For the text-containing cell, return its midpoint in [x, y] coordinate format. 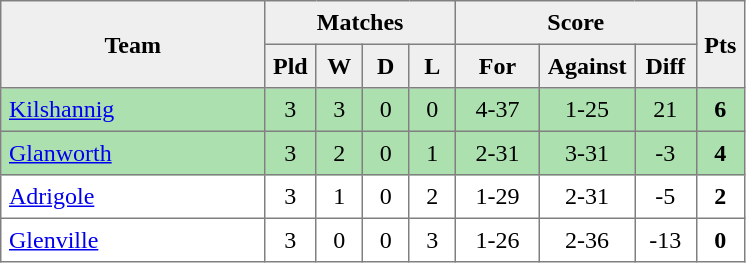
Matches [360, 23]
W [339, 66]
4-37 [497, 110]
Diff [666, 66]
Kilshannig [133, 110]
Glenville [133, 240]
Adrigole [133, 197]
Team [133, 44]
1-25 [586, 110]
Score [576, 23]
21 [666, 110]
-5 [666, 197]
4 [720, 153]
L [432, 66]
1-26 [497, 240]
Pts [720, 44]
-3 [666, 153]
D [385, 66]
For [497, 66]
2-36 [586, 240]
6 [720, 110]
3-31 [586, 153]
Against [586, 66]
Pld [290, 66]
-13 [666, 240]
Glanworth [133, 153]
1-29 [497, 197]
